Search for the cell housing the specified text and yield its [X, Y] center coordinate. 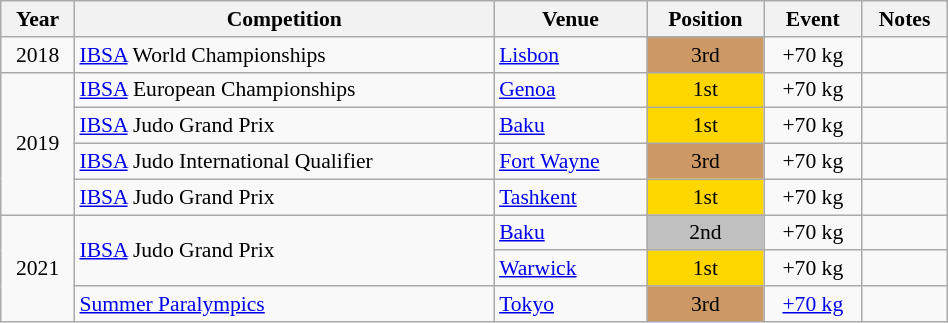
IBSA World Championships [284, 55]
Year [38, 19]
Competition [284, 19]
2021 [38, 268]
IBSA Judo International Qualifier [284, 162]
IBSA European Championships [284, 90]
Position [706, 19]
Lisbon [570, 55]
Venue [570, 19]
Warwick [570, 269]
Tokyo [570, 304]
2019 [38, 143]
Notes [904, 19]
Summer Paralympics [284, 304]
Event [813, 19]
Tashkent [570, 197]
2nd [706, 233]
Fort Wayne [570, 162]
2018 [38, 55]
Genoa [570, 90]
